Return the [X, Y] coordinate for the center point of the cell that contains the specified text.  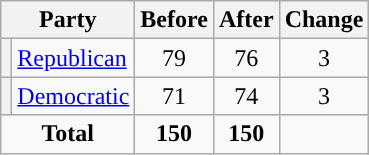
After [246, 20]
Total [68, 134]
74 [246, 96]
79 [174, 58]
Party [68, 20]
Change [324, 20]
Before [174, 20]
71 [174, 96]
Republican [74, 58]
76 [246, 58]
Democratic [74, 96]
